Determine the [X, Y] coordinate at the center of the cell enclosing the given text.  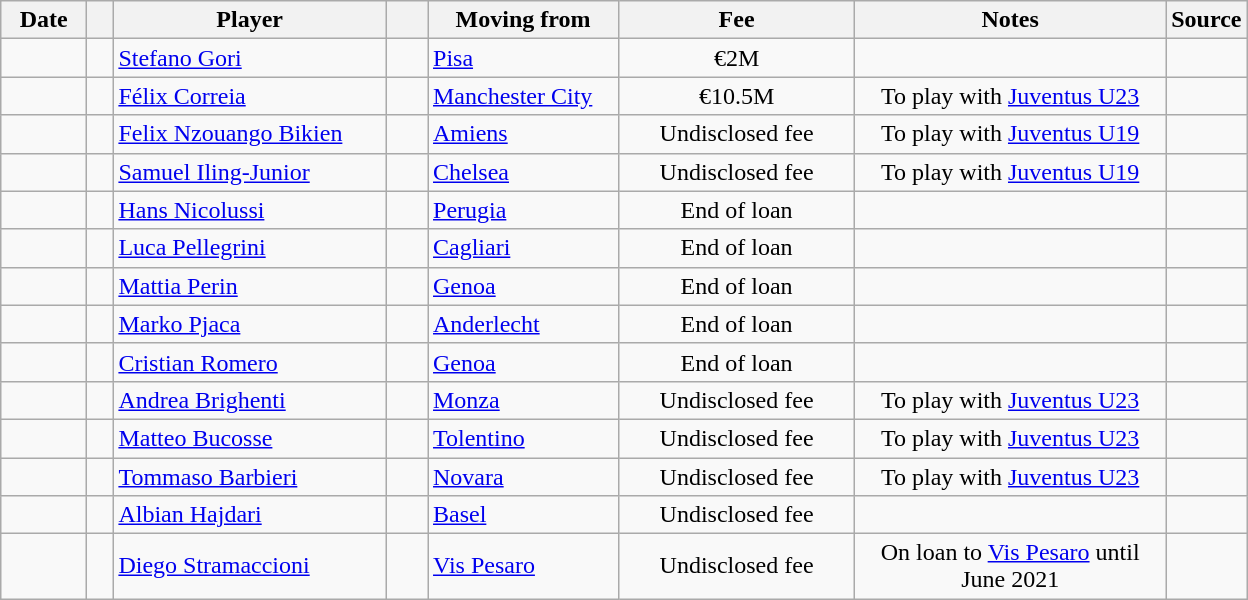
Fee [737, 20]
Manchester City [524, 96]
Basel [524, 515]
On loan to Vis Pesaro until June 2021 [1010, 566]
Félix Correia [250, 96]
Anderlecht [524, 324]
Diego Stramaccioni [250, 566]
Hans Nicolussi [250, 210]
Felix Nzouango Bikien [250, 134]
Monza [524, 400]
Amiens [524, 134]
Source [1206, 20]
Tommaso Barbieri [250, 477]
Tolentino [524, 438]
Mattia Perin [250, 286]
Stefano Gori [250, 58]
Cagliari [524, 248]
Player [250, 20]
Notes [1010, 20]
Vis Pesaro [524, 566]
Moving from [524, 20]
Perugia [524, 210]
Date [44, 20]
€10.5M [737, 96]
Andrea Brighenti [250, 400]
Chelsea [524, 172]
Pisa [524, 58]
€2M [737, 58]
Marko Pjaca [250, 324]
Samuel Iling-Junior [250, 172]
Cristian Romero [250, 362]
Novara [524, 477]
Luca Pellegrini [250, 248]
Albian Hajdari [250, 515]
Matteo Bucosse [250, 438]
